Locate the cell with the specified text and output its [X, Y] center coordinate. 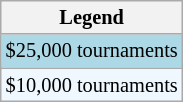
$25,000 tournaments [92, 51]
Legend [92, 17]
$10,000 tournaments [92, 85]
